Identify which cell holds the provided text, then report its (X, Y) central coordinate. 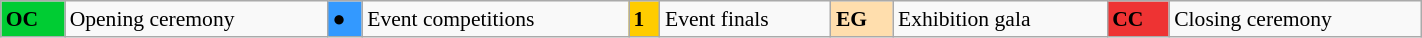
OC (33, 19)
Opening ceremony (196, 19)
● (344, 19)
Closing ceremony (1295, 19)
Event competitions (495, 19)
CC (1138, 19)
Exhibition gala (1000, 19)
Event finals (746, 19)
EG (862, 19)
1 (644, 19)
